Capture the cell that displays the provided text and extract its [x, y] central coordinate. 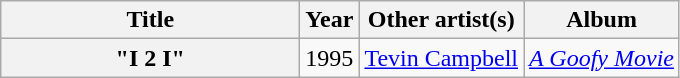
Other artist(s) [442, 20]
Title [150, 20]
Tevin Campbell [442, 58]
Album [602, 20]
1995 [330, 58]
Year [330, 20]
"I 2 I" [150, 58]
A Goofy Movie [602, 58]
